Scan for the cell matching the given text and deliver its [X, Y] coordinate at center. 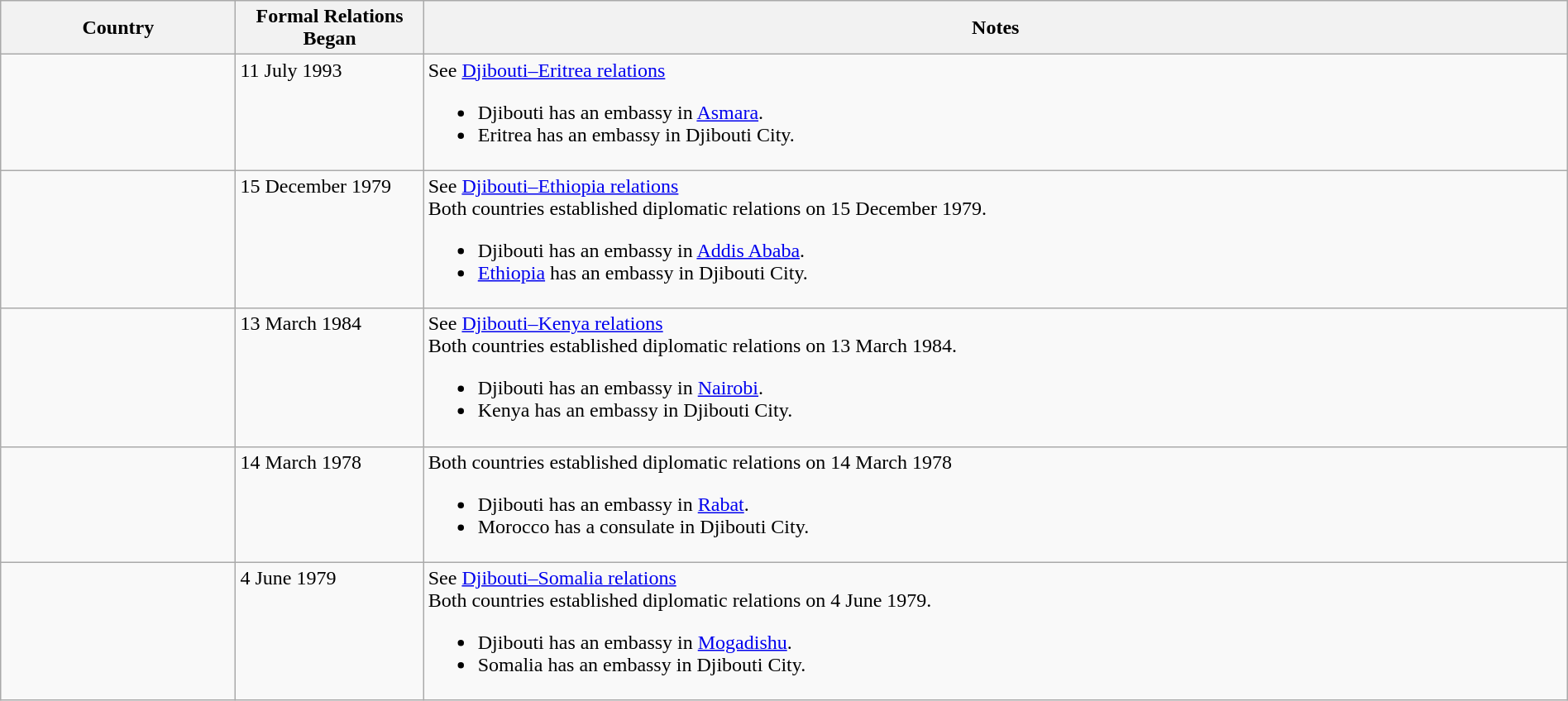
15 December 1979 [329, 240]
See Djibouti–Eritrea relationsDjibouti has an embassy in Asmara.Eritrea has an embassy in Djibouti City. [996, 112]
Both countries established diplomatic relations on 14 March 1978Djibouti has an embassy in Rabat.Morocco has a consulate in Djibouti City. [996, 504]
Formal Relations Began [329, 28]
Country [118, 28]
11 July 1993 [329, 112]
13 March 1984 [329, 377]
4 June 1979 [329, 632]
14 March 1978 [329, 504]
Notes [996, 28]
